Identify which cell holds the provided text, then report its (x, y) central coordinate. 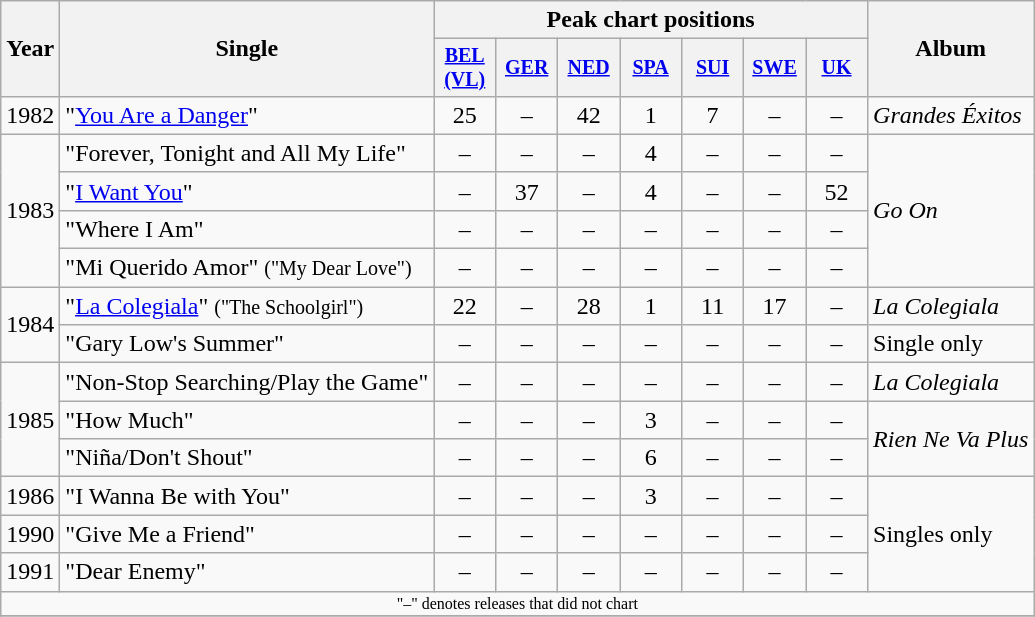
1982 (30, 115)
"I Wanna Be with You" (247, 496)
"How Much" (247, 420)
Year (30, 49)
"I Want You" (247, 191)
11 (713, 306)
1991 (30, 572)
Album (951, 49)
"Mi Querido Amor" ("My Dear Love") (247, 268)
Go On (951, 210)
UK (837, 68)
"Give Me a Friend" (247, 534)
Peak chart positions (651, 20)
7 (713, 115)
1986 (30, 496)
Rien Ne Va Plus (951, 439)
"Where I Am" (247, 229)
"La Colegiala" ("The Schoolgirl") (247, 306)
"Dear Enemy" (247, 572)
"Niña/Don't Shout" (247, 458)
22 (465, 306)
Singles only (951, 534)
17 (775, 306)
1984 (30, 325)
1990 (30, 534)
SUI (713, 68)
SPA (651, 68)
52 (837, 191)
SWE (775, 68)
"You Are a Danger" (247, 115)
"Non-Stop Searching/Play the Game" (247, 382)
NED (589, 68)
1985 (30, 420)
6 (651, 458)
1983 (30, 210)
"Forever, Tonight and All My Life" (247, 153)
37 (527, 191)
28 (589, 306)
42 (589, 115)
Single (247, 49)
BEL(VL) (465, 68)
Single only (951, 344)
"Gary Low's Summer" (247, 344)
GER (527, 68)
Grandes Éxitos (951, 115)
"–" denotes releases that did not chart (518, 603)
25 (465, 115)
